From the cell containing the given text, extract its center point as [X, Y] coordinate. 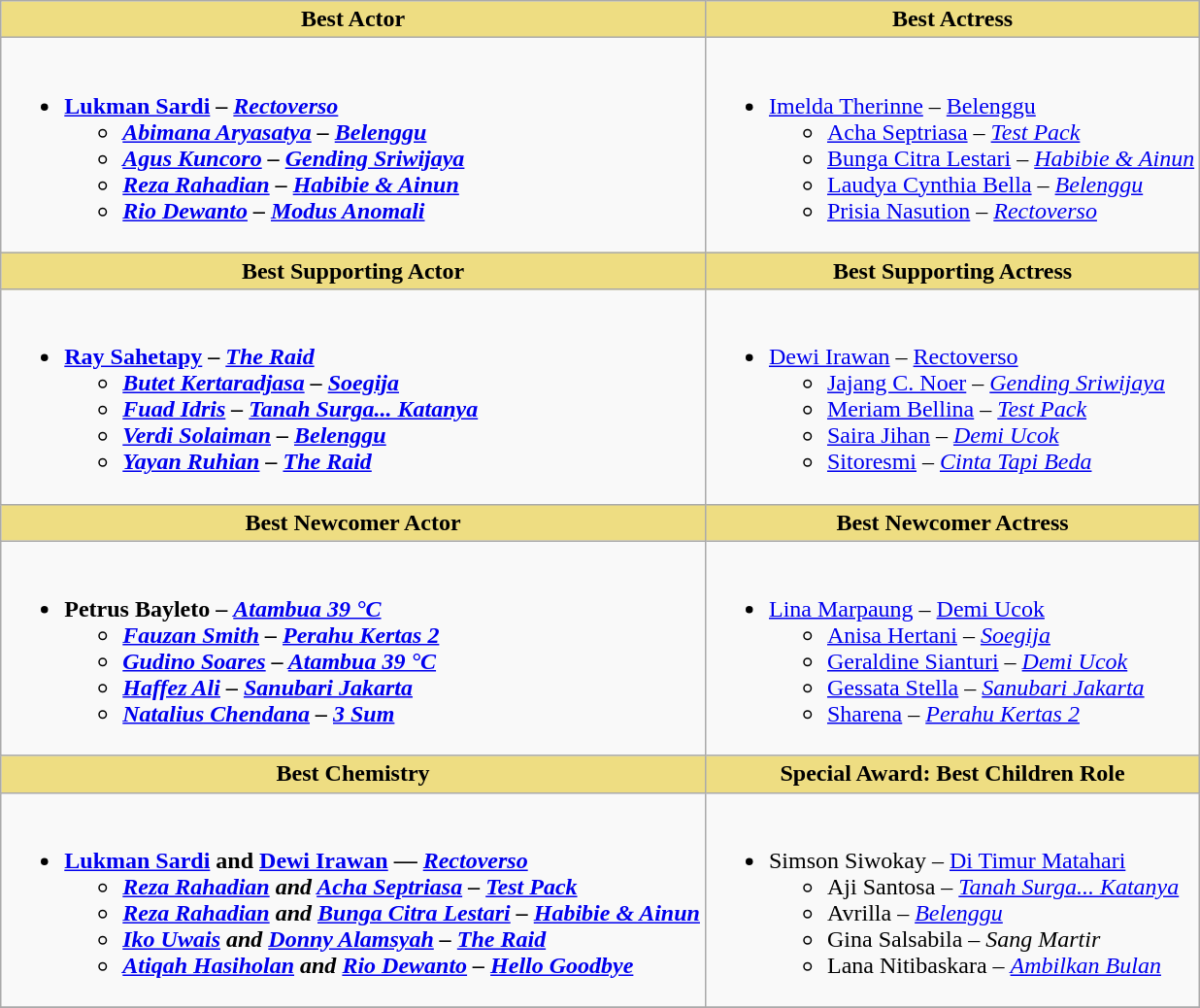
Petrus Bayleto – Atambua 39 °CFauzan Smith – Perahu Kertas 2Gudino Soares – Atambua 39 °CHaffez Ali – Sanubari JakartaNatalius Chendana – 3 Sum [353, 649]
Lina Marpaung – Demi UcokAnisa Hertani – SoegijaGeraldine Sianturi – Demi UcokGessata Stella – Sanubari JakartaSharena – Perahu Kertas 2 [951, 649]
Best Supporting Actor [353, 271]
Imelda Therinne – BelengguAcha Septriasa – Test PackBunga Citra Lestari – Habibie & AinunLaudya Cynthia Bella – BelengguPrisia Nasution – Rectoverso [951, 146]
Ray Sahetapy – The RaidButet Kertaradjasa – SoegijaFuad Idris – Tanah Surga... KatanyaVerdi Solaiman – BelengguYayan Ruhian – The Raid [353, 396]
Special Award: Best Children Role [951, 774]
Best Supporting Actress [951, 271]
Simson Siwokay – Di Timur MatahariAji Santosa – Tanah Surga... KatanyaAvrilla – BelengguGina Salsabila – Sang MartirLana Nitibaskara – Ambilkan Bulan [951, 899]
Best Newcomer Actor [353, 522]
Best Actor [353, 19]
Best Newcomer Actress [951, 522]
Lukman Sardi – RectoversoAbimana Aryasatya – BelengguAgus Kuncoro – Gending SriwijayaReza Rahadian – Habibie & AinunRio Dewanto – Modus Anomali [353, 146]
Best Actress [951, 19]
Dewi Irawan – RectoversoJajang C. Noer – Gending SriwijayaMeriam Bellina – Test PackSaira Jihan – Demi UcokSitoresmi – Cinta Tapi Beda [951, 396]
Best Chemistry [353, 774]
